Determine the [X, Y] coordinate at the center of the cell enclosing the given text.  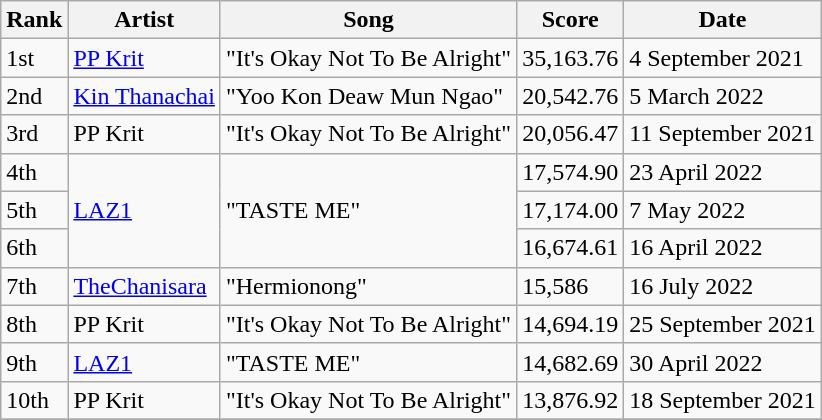
20,056.47 [570, 134]
"Yoo Kon Deaw Mun Ngao" [368, 96]
6th [34, 248]
35,163.76 [570, 58]
9th [34, 362]
13,876.92 [570, 400]
14,694.19 [570, 324]
16 April 2022 [723, 248]
Song [368, 20]
7th [34, 286]
3rd [34, 134]
Kin Thanachai [144, 96]
Score [570, 20]
Artist [144, 20]
14,682.69 [570, 362]
15,586 [570, 286]
7 May 2022 [723, 210]
20,542.76 [570, 96]
17,574.90 [570, 172]
8th [34, 324]
"Hermionong" [368, 286]
2nd [34, 96]
16,674.61 [570, 248]
10th [34, 400]
5 March 2022 [723, 96]
23 April 2022 [723, 172]
18 September 2021 [723, 400]
4 September 2021 [723, 58]
30 April 2022 [723, 362]
1st [34, 58]
25 September 2021 [723, 324]
4th [34, 172]
16 July 2022 [723, 286]
5th [34, 210]
TheChanisara [144, 286]
Rank [34, 20]
17,174.00 [570, 210]
11 September 2021 [723, 134]
Date [723, 20]
